Return the [x, y] coordinate for the center point of the cell that contains the specified text.  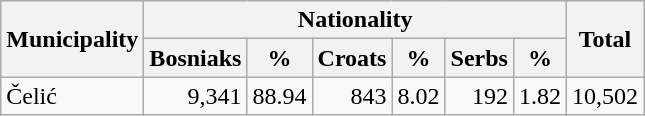
1.82 [540, 96]
88.94 [280, 96]
Nationality [356, 20]
Municipality [72, 39]
843 [352, 96]
Bosniaks [196, 58]
Serbs [479, 58]
9,341 [196, 96]
10,502 [606, 96]
192 [479, 96]
Croats [352, 58]
Total [606, 39]
8.02 [418, 96]
Čelić [72, 96]
